From the cell containing the given text, extract its center point as (X, Y) coordinate. 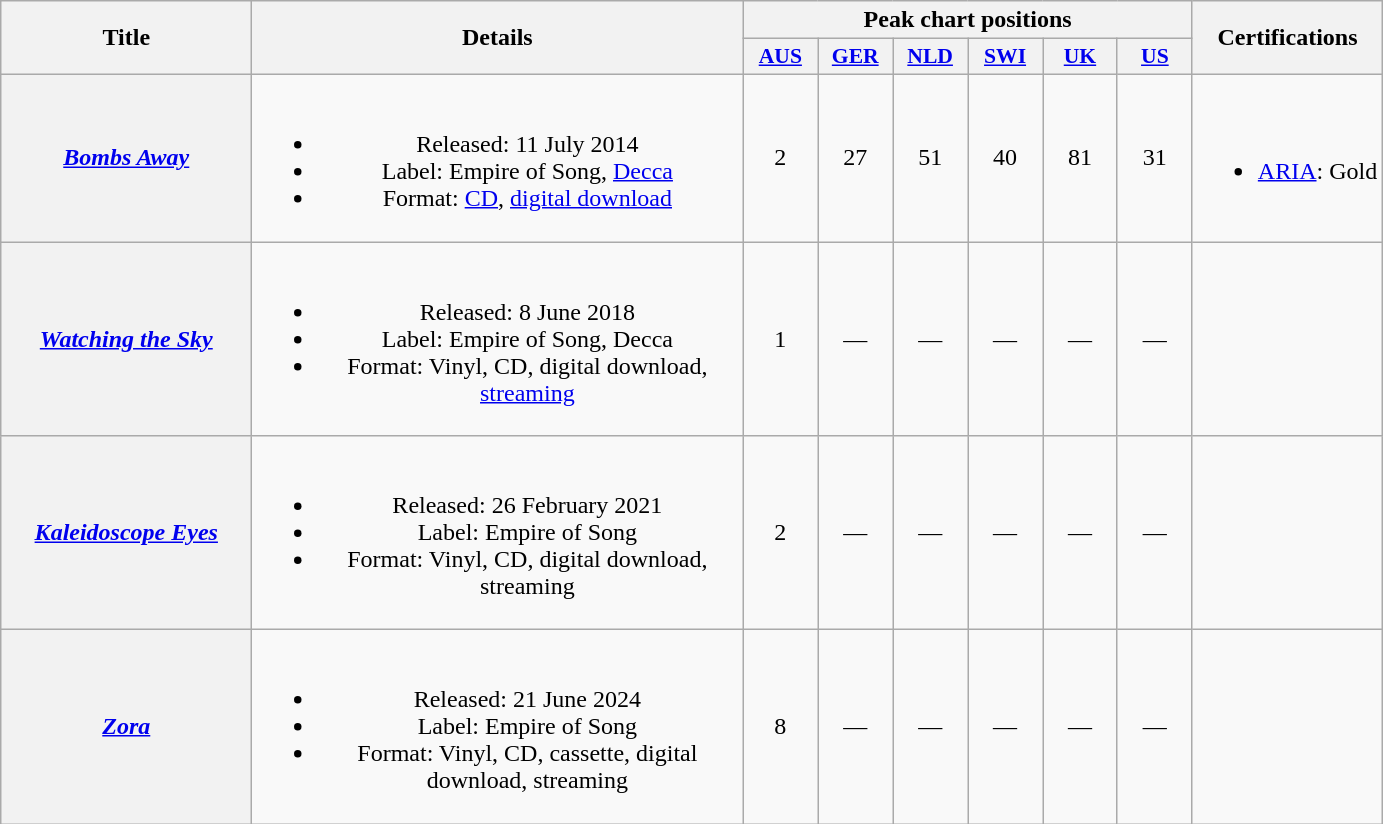
ARIA: Gold (1287, 158)
SWI (1006, 57)
Zora (126, 727)
Kaleidoscope Eyes (126, 533)
51 (930, 158)
31 (1154, 158)
Peak chart positions (968, 20)
81 (1080, 158)
GER (856, 57)
UK (1080, 57)
Released: 21 June 2024Label: Empire of SongFormat: Vinyl, CD, cassette, digital download, streaming (498, 727)
40 (1006, 158)
Released: 8 June 2018Label: Empire of Song, DeccaFormat: Vinyl, CD, digital download, streaming (498, 339)
Details (498, 38)
27 (856, 158)
Bombs Away (126, 158)
US (1154, 57)
8 (780, 727)
Released: 26 February 2021Label: Empire of SongFormat: Vinyl, CD, digital download, streaming (498, 533)
NLD (930, 57)
1 (780, 339)
Released: 11 July 2014Label: Empire of Song, DeccaFormat: CD, digital download (498, 158)
Watching the Sky (126, 339)
Certifications (1287, 38)
AUS (780, 57)
Title (126, 38)
